Find where the given text appears and provide that cell's center as [X, Y] coordinate. 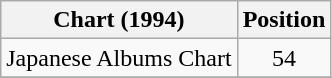
Japanese Albums Chart [119, 58]
Position [284, 20]
54 [284, 58]
Chart (1994) [119, 20]
